Return (X, Y) of the center of cell containing provided text 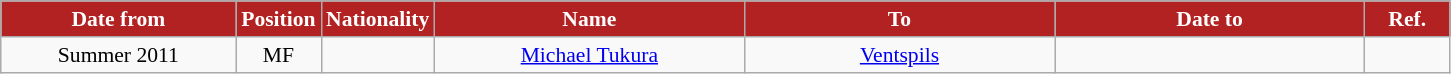
Michael Tukura (589, 55)
MF (278, 55)
Summer 2011 (118, 55)
Nationality (378, 19)
Date from (118, 19)
To (899, 19)
Position (278, 19)
Name (589, 19)
Ref. (1408, 19)
Date to (1210, 19)
Ventspils (899, 55)
